From the cell containing the given text, extract its center point as [x, y] coordinate. 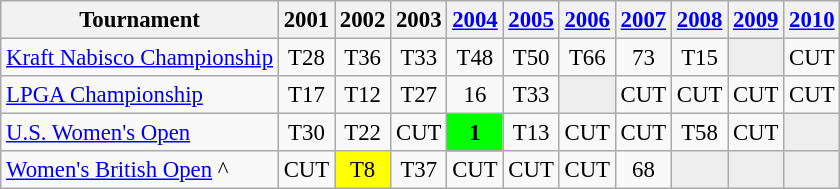
2009 [756, 20]
2010 [812, 20]
1 [475, 133]
2003 [419, 20]
2001 [306, 20]
Women's British Open ^ [140, 170]
73 [643, 58]
68 [643, 170]
LPGA Championship [140, 95]
2008 [699, 20]
2006 [587, 20]
16 [475, 95]
2002 [363, 20]
T28 [306, 58]
2005 [531, 20]
T8 [363, 170]
T17 [306, 95]
T15 [699, 58]
T48 [475, 58]
T13 [531, 133]
T66 [587, 58]
T22 [363, 133]
2007 [643, 20]
T30 [306, 133]
U.S. Women's Open [140, 133]
T27 [419, 95]
T50 [531, 58]
T37 [419, 170]
T58 [699, 133]
Kraft Nabisco Championship [140, 58]
Tournament [140, 20]
2004 [475, 20]
T12 [363, 95]
T36 [363, 58]
